Scan for the cell matching the given text and deliver its [x, y] coordinate at center. 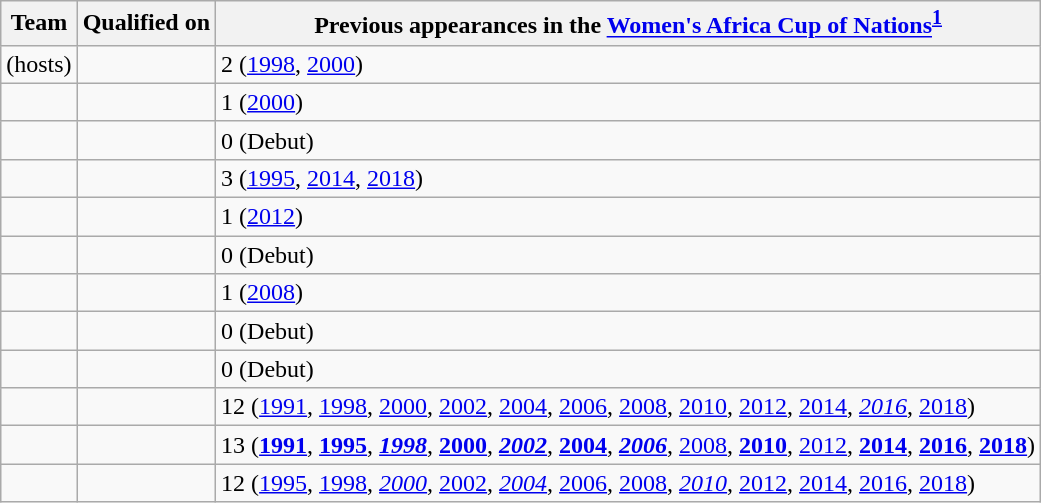
13 (1991, 1995, 1998, 2000, 2002, 2004, 2006, 2008, 2010, 2012, 2014, 2016, 2018) [628, 445]
Qualified on [146, 24]
2 (1998, 2000) [628, 64]
1 (2000) [628, 102]
1 (2008) [628, 293]
12 (1991, 1998, 2000, 2002, 2004, 2006, 2008, 2010, 2012, 2014, 2016, 2018) [628, 407]
12 (1995, 1998, 2000, 2002, 2004, 2006, 2008, 2010, 2012, 2014, 2016, 2018) [628, 483]
Team [39, 24]
3 (1995, 2014, 2018) [628, 178]
Previous appearances in the Women's Africa Cup of Nations1 [628, 24]
(hosts) [39, 64]
1 (2012) [628, 217]
